Determine the [x, y] coordinate at the center of the cell enclosing the given text.  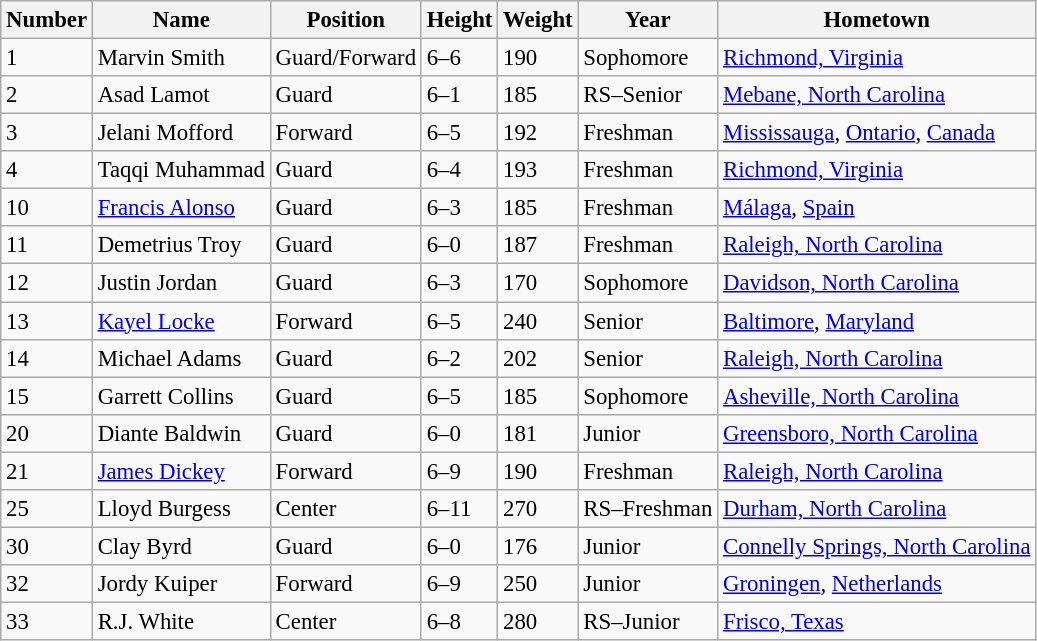
32 [47, 584]
6–8 [459, 621]
RS–Senior [648, 95]
Davidson, North Carolina [877, 283]
Kayel Locke [181, 321]
RS–Freshman [648, 509]
25 [47, 509]
Taqqi Muhammad [181, 170]
Asad Lamot [181, 95]
Mebane, North Carolina [877, 95]
Michael Adams [181, 358]
Justin Jordan [181, 283]
15 [47, 396]
3 [47, 133]
Mississauga, Ontario, Canada [877, 133]
10 [47, 208]
170 [538, 283]
250 [538, 584]
Garrett Collins [181, 396]
Baltimore, Maryland [877, 321]
Hometown [877, 20]
Demetrius Troy [181, 245]
Lloyd Burgess [181, 509]
280 [538, 621]
270 [538, 509]
Year [648, 20]
Name [181, 20]
Guard/Forward [346, 58]
181 [538, 433]
2 [47, 95]
176 [538, 546]
Frisco, Texas [877, 621]
33 [47, 621]
RS–Junior [648, 621]
R.J. White [181, 621]
Groningen, Netherlands [877, 584]
202 [538, 358]
Position [346, 20]
Marvin Smith [181, 58]
1 [47, 58]
21 [47, 471]
Weight [538, 20]
6–4 [459, 170]
Durham, North Carolina [877, 509]
11 [47, 245]
12 [47, 283]
Number [47, 20]
192 [538, 133]
240 [538, 321]
20 [47, 433]
Height [459, 20]
Jelani Mofford [181, 133]
6–2 [459, 358]
James Dickey [181, 471]
6–6 [459, 58]
Málaga, Spain [877, 208]
Jordy Kuiper [181, 584]
6–11 [459, 509]
Diante Baldwin [181, 433]
Greensboro, North Carolina [877, 433]
14 [47, 358]
13 [47, 321]
4 [47, 170]
30 [47, 546]
193 [538, 170]
Asheville, North Carolina [877, 396]
6–1 [459, 95]
Clay Byrd [181, 546]
Connelly Springs, North Carolina [877, 546]
187 [538, 245]
Francis Alonso [181, 208]
